Locate the cell with the specified text and output its (x, y) center coordinate. 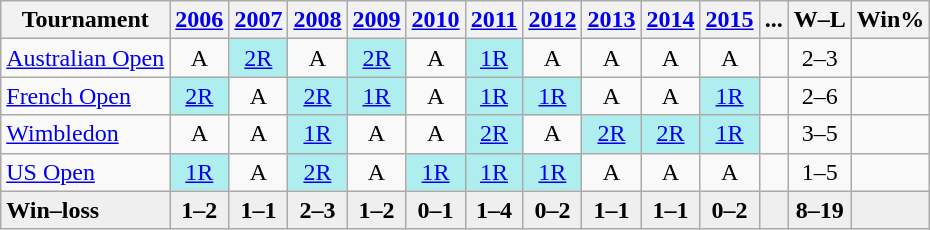
2014 (670, 20)
2013 (612, 20)
2015 (730, 20)
2007 (258, 20)
Australian Open (86, 58)
2012 (552, 20)
US Open (86, 172)
8–19 (820, 210)
2008 (318, 20)
2009 (376, 20)
... (774, 20)
2006 (200, 20)
Win–loss (86, 210)
2–6 (820, 96)
1–4 (494, 210)
W–L (820, 20)
French Open (86, 96)
2010 (436, 20)
Wimbledon (86, 134)
Win% (890, 20)
Tournament (86, 20)
0–1 (436, 210)
3–5 (820, 134)
2011 (494, 20)
1–5 (820, 172)
